For the text-containing cell, return its midpoint in [x, y] coordinate format. 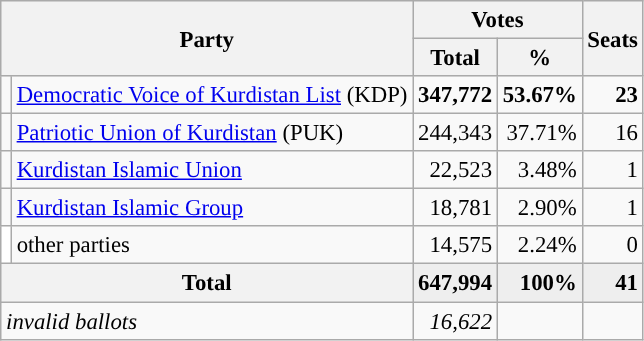
244,343 [456, 133]
18,781 [456, 208]
Kurdistan Islamic Group [212, 208]
Democratic Voice of Kurdistan List (KDP) [212, 95]
41 [612, 283]
Seats [612, 38]
37.71% [540, 133]
14,575 [456, 245]
2.24% [540, 245]
22,523 [456, 170]
other parties [212, 245]
16 [612, 133]
invalid ballots [207, 321]
Kurdistan Islamic Union [212, 170]
Party [207, 38]
2.90% [540, 208]
53.67% [540, 95]
Patriotic Union of Kurdistan (PUK) [212, 133]
16,622 [456, 321]
Votes [498, 20]
100% [540, 283]
347,772 [456, 95]
647,994 [456, 283]
23 [612, 95]
0 [612, 245]
% [540, 58]
3.48% [540, 170]
